Search for the cell housing the specified text and yield its (x, y) center coordinate. 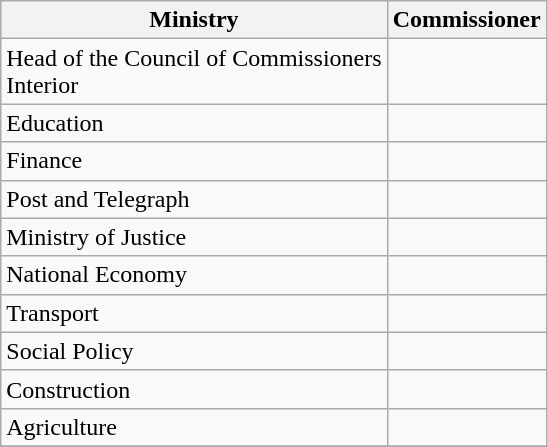
Commissioner (466, 20)
Education (194, 123)
Head of the Council of CommissionersInterior (194, 72)
Post and Telegraph (194, 199)
Ministry (194, 20)
Social Policy (194, 351)
Ministry of Justice (194, 237)
National Economy (194, 275)
Finance (194, 161)
Transport (194, 313)
Agriculture (194, 427)
Construction (194, 389)
